Provide the (X, Y) coordinate of the cell's center where the given text is located.  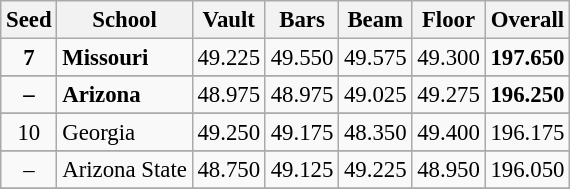
49.575 (376, 58)
Vault (228, 20)
Arizona (124, 95)
Georgia (124, 133)
49.025 (376, 95)
49.250 (228, 133)
49.275 (448, 95)
48.750 (228, 170)
197.650 (528, 58)
49.125 (302, 170)
Arizona State (124, 170)
10 (29, 133)
49.300 (448, 58)
School (124, 20)
Seed (29, 20)
Overall (528, 20)
49.175 (302, 133)
Floor (448, 20)
Bars (302, 20)
196.050 (528, 170)
196.175 (528, 133)
196.250 (528, 95)
Beam (376, 20)
49.550 (302, 58)
49.400 (448, 133)
48.950 (448, 170)
Missouri (124, 58)
7 (29, 58)
48.350 (376, 133)
